Scan for the cell matching the given text and deliver its (X, Y) coordinate at center. 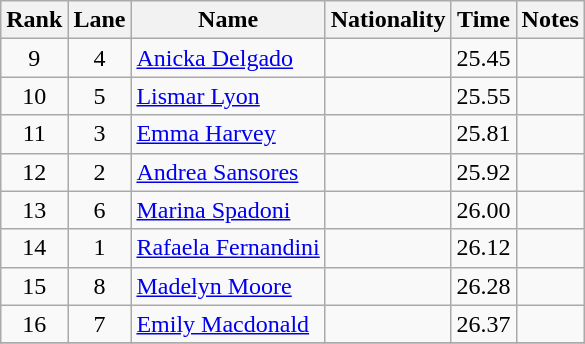
Marina Spadoni (228, 210)
Rafaela Fernandini (228, 248)
4 (100, 58)
3 (100, 134)
25.55 (484, 96)
11 (34, 134)
Andrea Sansores (228, 172)
8 (100, 286)
25.45 (484, 58)
7 (100, 324)
Notes (550, 20)
15 (34, 286)
Rank (34, 20)
Anicka Delgado (228, 58)
Name (228, 20)
26.00 (484, 210)
13 (34, 210)
Madelyn Moore (228, 286)
26.12 (484, 248)
9 (34, 58)
25.81 (484, 134)
Lismar Lyon (228, 96)
2 (100, 172)
Lane (100, 20)
26.28 (484, 286)
Emily Macdonald (228, 324)
Emma Harvey (228, 134)
5 (100, 96)
25.92 (484, 172)
12 (34, 172)
10 (34, 96)
26.37 (484, 324)
1 (100, 248)
14 (34, 248)
16 (34, 324)
Time (484, 20)
Nationality (388, 20)
6 (100, 210)
